Search for the cell housing the specified text and yield its [x, y] center coordinate. 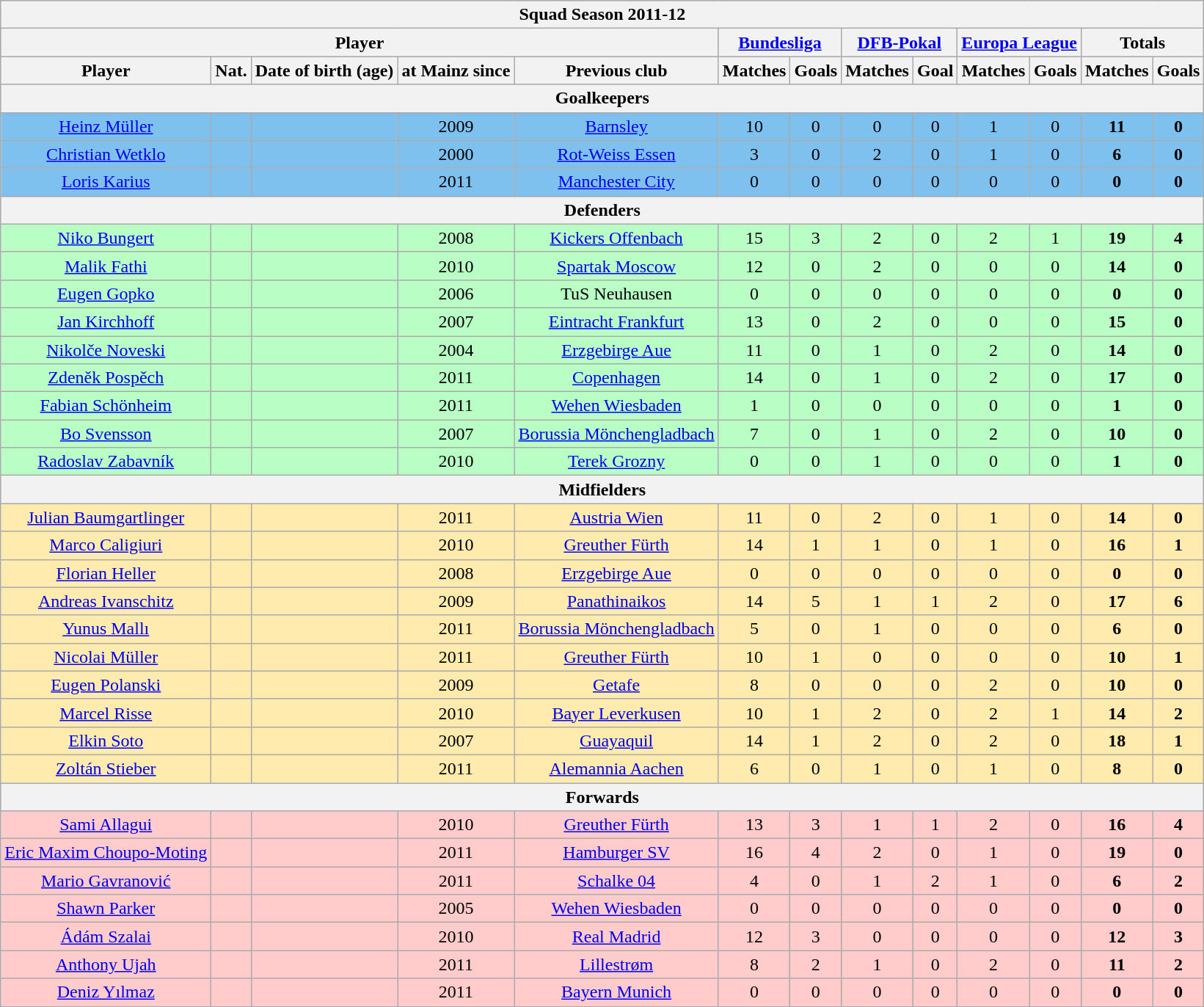
Terek Grozny [616, 462]
Deniz Yılmaz [106, 992]
Midfielders [602, 490]
Kickers Offenbach [616, 238]
Malik Fathi [106, 266]
Goalkeepers [602, 98]
Eugen Gopko [106, 294]
Previous club [616, 70]
Eintracht Frankfurt [616, 321]
7 [754, 434]
Spartak Moscow [616, 266]
Date of birth (age) [324, 70]
Florian Heller [106, 573]
Andreas Ivanschitz [106, 601]
Zoltán Stieber [106, 768]
Marcel Risse [106, 713]
Bayern Munich [616, 992]
Austria Wien [616, 517]
18 [1117, 741]
DFB-Pokal [900, 43]
Real Madrid [616, 937]
Shawn Parker [106, 909]
Manchester City [616, 182]
at Mainz since [456, 70]
Panathinaikos [616, 601]
Julian Baumgartlinger [106, 517]
Yunus Mallı [106, 629]
Getafe [616, 685]
Eric Maxim Choupo-Moting [106, 853]
Mario Gavranović [106, 881]
Copenhagen [616, 378]
Marco Caligiuri [106, 545]
Bayer Leverkusen [616, 713]
2000 [456, 154]
Hamburger SV [616, 853]
Nicolai Müller [106, 657]
Radoslav Zabavník [106, 462]
Eugen Polanski [106, 685]
Heinz Müller [106, 126]
Guayaquil [616, 741]
2005 [456, 909]
Barnsley [616, 126]
Niko Bungert [106, 238]
Elkin Soto [106, 741]
Jan Kirchhoff [106, 321]
Ádám Szalai [106, 937]
Totals [1142, 43]
2006 [456, 294]
Defenders [602, 210]
Europa League [1020, 43]
Anthony Ujah [106, 964]
Rot-Weiss Essen [616, 154]
Loris Karius [106, 182]
Forwards [602, 796]
Nikolče Noveski [106, 350]
Lillestrøm [616, 964]
TuS Neuhausen [616, 294]
2004 [456, 350]
Bundesliga [779, 43]
Sami Allagui [106, 825]
Alemannia Aachen [616, 768]
Squad Season 2011-12 [602, 15]
Bo Svensson [106, 434]
Christian Wetklo [106, 154]
Schalke 04 [616, 881]
Nat. [231, 70]
Zdeněk Pospěch [106, 378]
Goal [935, 70]
Fabian Schönheim [106, 406]
